Return the [X, Y] coordinate for the center point of the cell that contains the specified text.  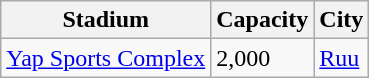
Capacity [262, 20]
Stadium [106, 20]
City [342, 20]
2,000 [262, 58]
Yap Sports Complex [106, 58]
Ruu [342, 58]
